Search for the cell housing the specified text and yield its (X, Y) center coordinate. 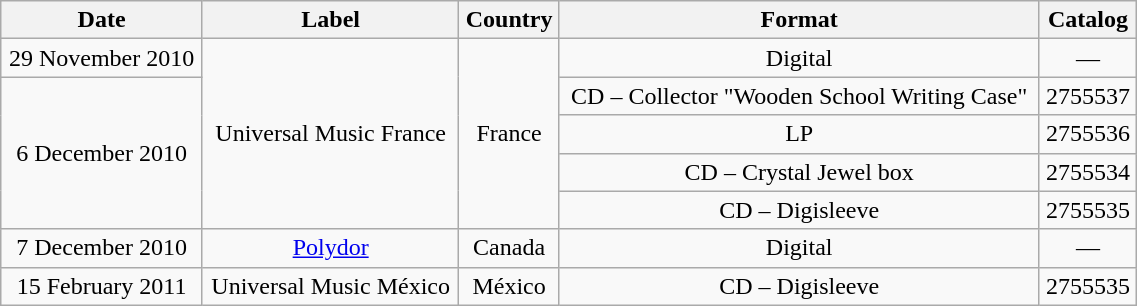
2755536 (1088, 134)
México (509, 286)
Date (102, 20)
Canada (509, 248)
15 February 2011 (102, 286)
2755537 (1088, 96)
6 December 2010 (102, 153)
Universal Music México (330, 286)
CD – Crystal Jewel box (799, 172)
Catalog (1088, 20)
Universal Music France (330, 134)
Format (799, 20)
Polydor (330, 248)
LP (799, 134)
Country (509, 20)
2755534 (1088, 172)
29 November 2010 (102, 58)
Label (330, 20)
France (509, 134)
7 December 2010 (102, 248)
CD – Collector "Wooden School Writing Case" (799, 96)
